Determine the (X, Y) coordinate at the center of the cell enclosing the given text.  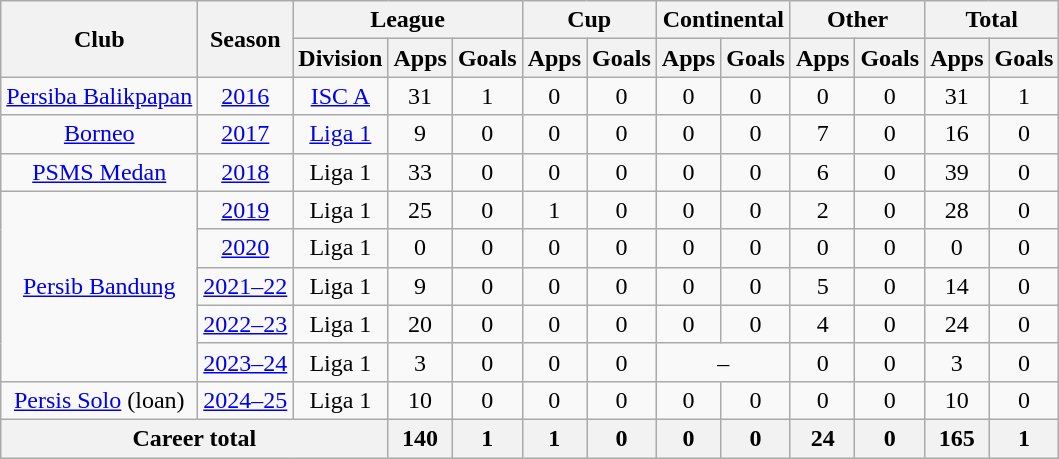
7 (822, 134)
Persiba Balikpapan (100, 96)
2021–22 (246, 286)
Season (246, 39)
Club (100, 39)
4 (822, 324)
2022–23 (246, 324)
39 (957, 172)
Persis Solo (loan) (100, 400)
2017 (246, 134)
165 (957, 438)
2 (822, 210)
Continental (723, 20)
2020 (246, 248)
2019 (246, 210)
Other (857, 20)
2024–25 (246, 400)
2016 (246, 96)
16 (957, 134)
PSMS Medan (100, 172)
5 (822, 286)
20 (420, 324)
28 (957, 210)
Borneo (100, 134)
140 (420, 438)
Division (340, 58)
33 (420, 172)
25 (420, 210)
2018 (246, 172)
2023–24 (246, 362)
ISC A (340, 96)
Persib Bandung (100, 286)
– (723, 362)
League (408, 20)
6 (822, 172)
Career total (194, 438)
Cup (589, 20)
Total (992, 20)
14 (957, 286)
